Find where the given text appears and provide that cell's center as [x, y] coordinate. 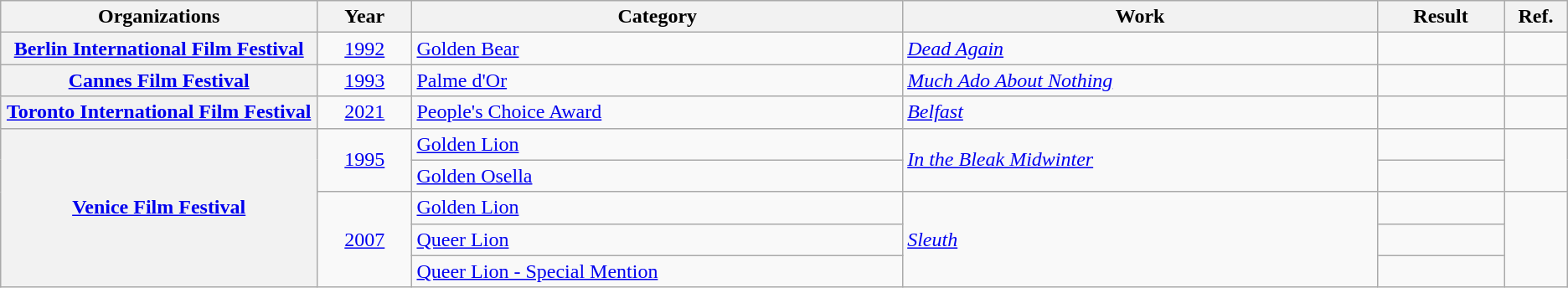
2021 [365, 112]
Dead Again [1141, 49]
2007 [365, 239]
Year [365, 17]
1993 [365, 80]
People's Choice Award [658, 112]
In the Bleak Midwinter [1141, 160]
Queer Lion [658, 239]
Belfast [1141, 112]
Golden Osella [658, 176]
Sleuth [1141, 239]
Venice Film Festival [159, 208]
Toronto International Film Festival [159, 112]
Much Ado About Nothing [1141, 80]
1995 [365, 160]
1992 [365, 49]
Work [1141, 17]
Palme d'Or [658, 80]
Cannes Film Festival [159, 80]
Queer Lion - Special Mention [658, 271]
Berlin International Film Festival [159, 49]
Organizations [159, 17]
Ref. [1536, 17]
Category [658, 17]
Golden Bear [658, 49]
Result [1441, 17]
